Pinpoint the cell where the given text exists, returning its (X, Y) midpoint coordinate. 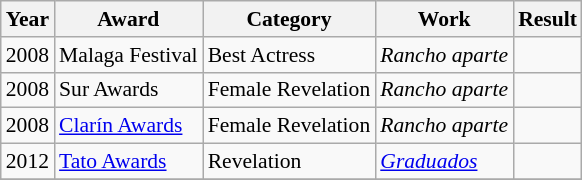
Award (128, 19)
Result (548, 19)
Revelation (290, 162)
Sur Awards (128, 90)
Tato Awards (128, 162)
Graduados (444, 162)
Malaga Festival (128, 55)
Clarín Awards (128, 126)
Year (28, 19)
2012 (28, 162)
Best Actress (290, 55)
Work (444, 19)
Category (290, 19)
